From the cell containing the given text, extract its center point as (X, Y) coordinate. 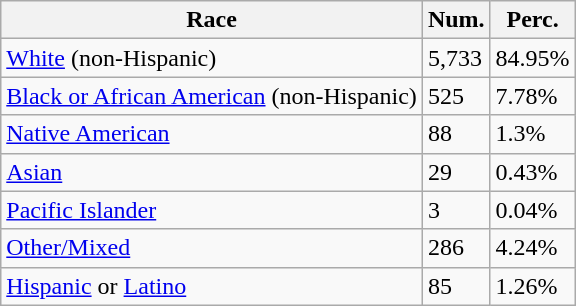
Asian (212, 172)
3 (456, 210)
1.26% (532, 286)
Pacific Islander (212, 210)
Other/Mixed (212, 248)
525 (456, 96)
88 (456, 134)
Black or African American (non-Hispanic) (212, 96)
4.24% (532, 248)
5,733 (456, 58)
286 (456, 248)
29 (456, 172)
0.04% (532, 210)
84.95% (532, 58)
White (non-Hispanic) (212, 58)
Race (212, 20)
Perc. (532, 20)
Hispanic or Latino (212, 286)
1.3% (532, 134)
0.43% (532, 172)
7.78% (532, 96)
Native American (212, 134)
Num. (456, 20)
85 (456, 286)
